Output the (X, Y) coordinate of the center of the cell containing the given text.  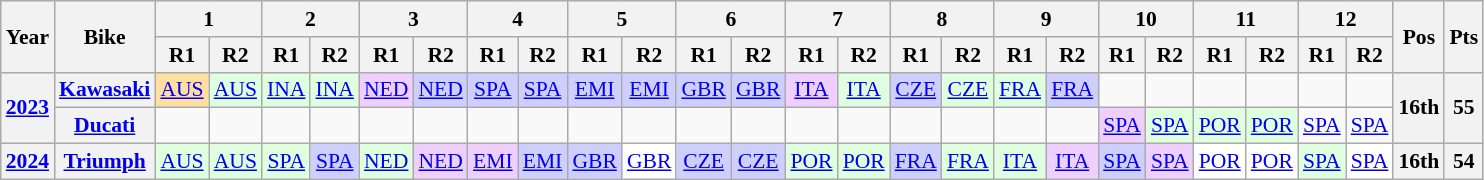
3 (414, 19)
Kawasaki (104, 90)
12 (1346, 19)
2023 (28, 108)
55 (1464, 108)
54 (1464, 162)
Pts (1464, 36)
4 (518, 19)
5 (622, 19)
Ducati (104, 126)
10 (1146, 19)
2024 (28, 162)
6 (730, 19)
Year (28, 36)
9 (1046, 19)
Bike (104, 36)
Triumph (104, 162)
2 (310, 19)
1 (208, 19)
7 (837, 19)
Pos (1418, 36)
11 (1246, 19)
8 (942, 19)
